Extract the (X, Y) coordinate from the center of the cell holding the provided text.  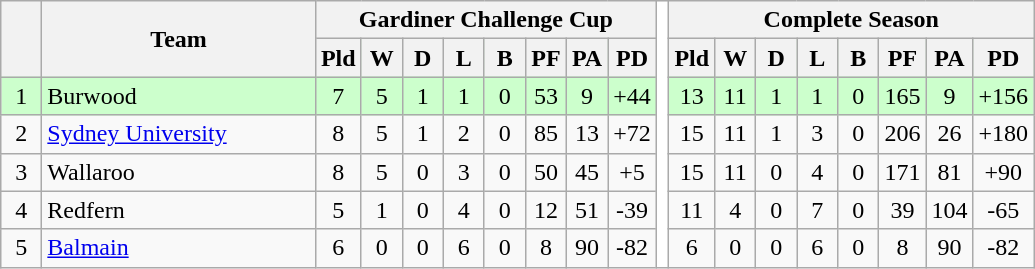
50 (546, 172)
53 (546, 96)
-39 (632, 210)
Redfern (179, 210)
81 (950, 172)
Complete Season (852, 20)
171 (902, 172)
51 (586, 210)
26 (950, 134)
12 (546, 210)
Wallaroo (179, 172)
+5 (632, 172)
+44 (632, 96)
Balmain (179, 248)
85 (546, 134)
+72 (632, 134)
Team (179, 39)
Sydney University (179, 134)
206 (902, 134)
+156 (1004, 96)
-65 (1004, 210)
+90 (1004, 172)
Gardiner Challenge Cup (486, 20)
Burwood (179, 96)
45 (586, 172)
39 (902, 210)
165 (902, 96)
+180 (1004, 134)
104 (950, 210)
